Find where the given text appears and provide that cell's center as [X, Y] coordinate. 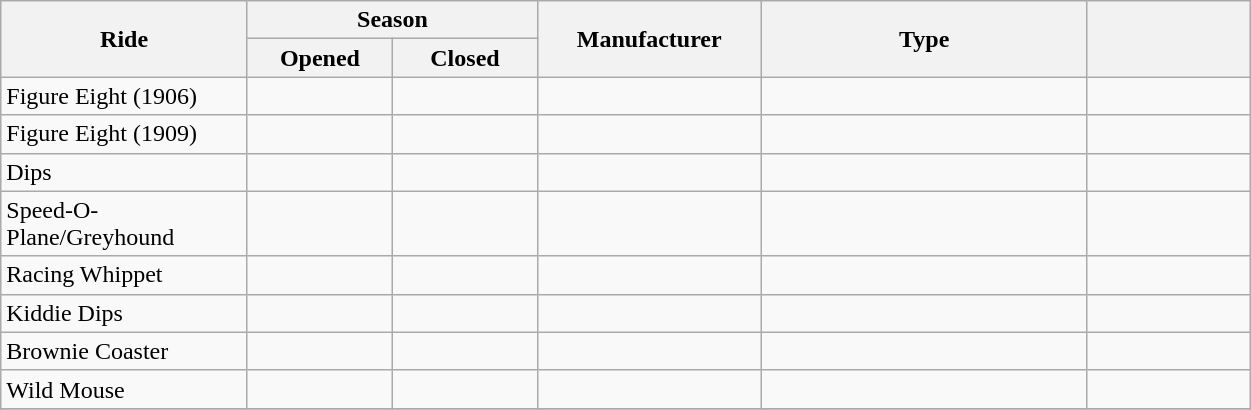
Season [392, 20]
Figure Eight (1909) [124, 134]
Wild Mouse [124, 389]
Opened [320, 58]
Dips [124, 172]
Manufacturer [649, 39]
Speed-O-Plane/Greyhound [124, 224]
Brownie Coaster [124, 351]
Racing Whippet [124, 275]
Type [924, 39]
Kiddie Dips [124, 313]
Closed [464, 58]
Ride [124, 39]
Figure Eight (1906) [124, 96]
